Provide the [X, Y] coordinate of the cell's center where the given text is located.  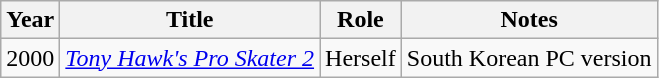
Title [190, 20]
Year [30, 20]
South Korean PC version [529, 58]
Herself [361, 58]
2000 [30, 58]
Role [361, 20]
Notes [529, 20]
Tony Hawk's Pro Skater 2 [190, 58]
